Provide the (X, Y) coordinate of the cell's center where the given text is located.  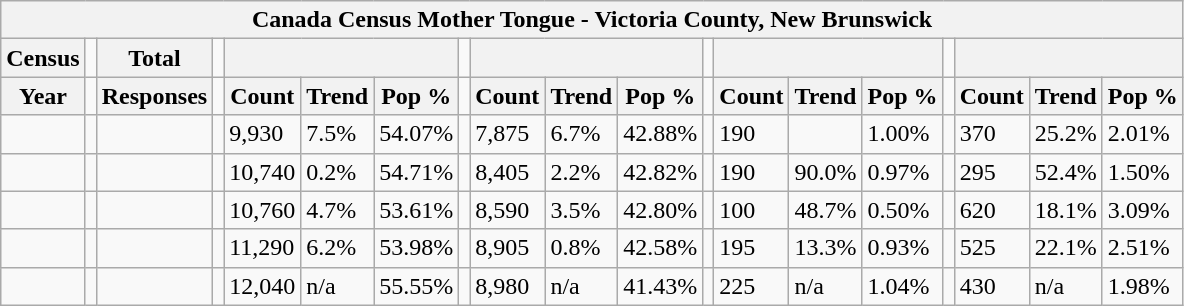
100 (752, 210)
8,980 (508, 286)
Total (154, 58)
18.1% (1066, 210)
7.5% (338, 134)
11,290 (262, 248)
Responses (154, 96)
55.55% (416, 286)
370 (992, 134)
10,740 (262, 172)
42.80% (660, 210)
10,760 (262, 210)
Canada Census Mother Tongue - Victoria County, New Brunswick (592, 20)
Census (43, 58)
6.2% (338, 248)
42.58% (660, 248)
0.97% (902, 172)
4.7% (338, 210)
195 (752, 248)
6.7% (582, 134)
2.01% (1142, 134)
53.98% (416, 248)
42.88% (660, 134)
13.3% (826, 248)
0.93% (902, 248)
25.2% (1066, 134)
3.09% (1142, 210)
295 (992, 172)
48.7% (826, 210)
8,590 (508, 210)
2.51% (1142, 248)
22.1% (1066, 248)
1.50% (1142, 172)
620 (992, 210)
2.2% (582, 172)
7,875 (508, 134)
54.07% (416, 134)
42.82% (660, 172)
53.61% (416, 210)
8,905 (508, 248)
12,040 (262, 286)
90.0% (826, 172)
Year (43, 96)
225 (752, 286)
9,930 (262, 134)
525 (992, 248)
0.50% (902, 210)
3.5% (582, 210)
41.43% (660, 286)
1.00% (902, 134)
1.04% (902, 286)
1.98% (1142, 286)
8,405 (508, 172)
0.2% (338, 172)
430 (992, 286)
54.71% (416, 172)
52.4% (1066, 172)
0.8% (582, 248)
